Scan for the cell matching the given text and deliver its (X, Y) coordinate at center. 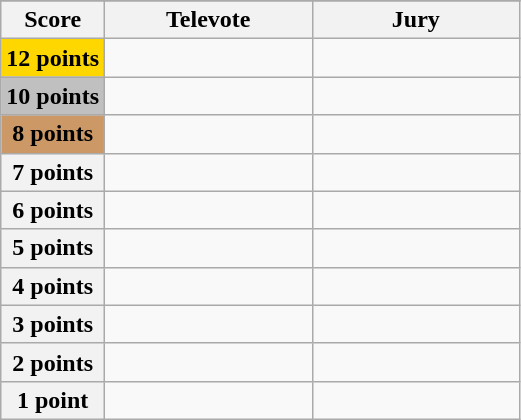
3 points (53, 324)
1 point (53, 400)
5 points (53, 248)
7 points (53, 172)
6 points (53, 210)
12 points (53, 58)
4 points (53, 286)
Score (53, 20)
Jury (416, 20)
Televote (209, 20)
8 points (53, 134)
2 points (53, 362)
10 points (53, 96)
